Output the [X, Y] coordinate of the center of the cell containing the given text.  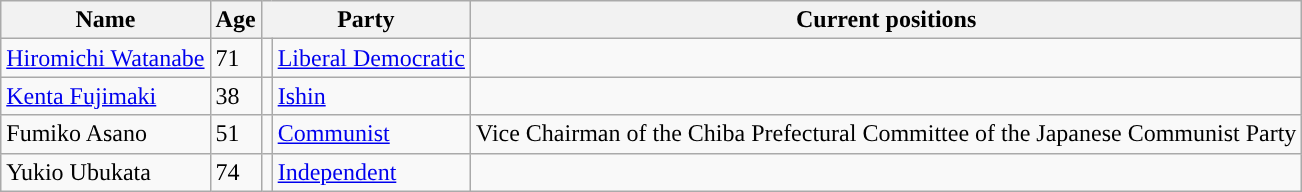
Independent [371, 172]
Yukio Ubukata [106, 172]
Party [366, 20]
Name [106, 20]
Kenta Fujimaki [106, 96]
71 [236, 58]
Hiromichi Watanabe [106, 58]
51 [236, 134]
Communist [371, 134]
38 [236, 96]
Ishin [371, 96]
74 [236, 172]
Age [236, 20]
Liberal Democratic [371, 58]
Fumiko Asano [106, 134]
Vice Chairman of the Chiba Prefectural Committee of the Japanese Communist Party [886, 134]
Current positions [886, 20]
